Output the (X, Y) coordinate of the center of the cell containing the given text.  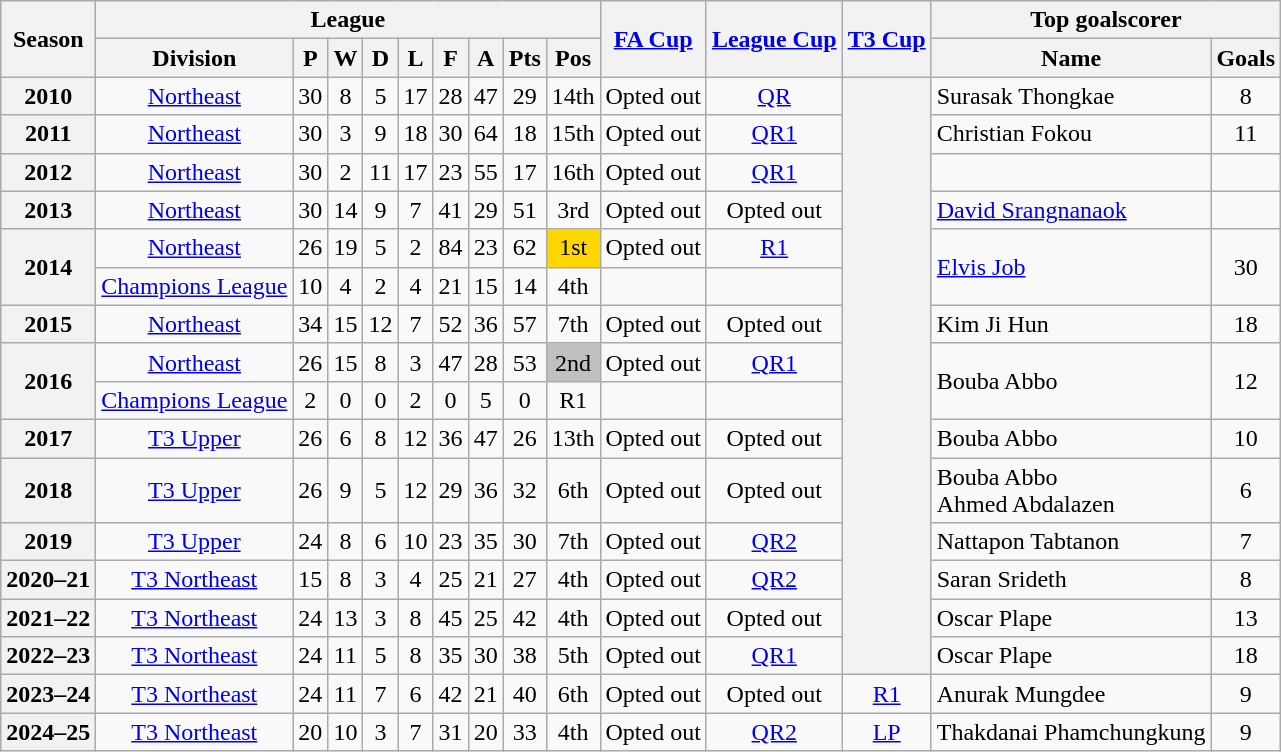
41 (450, 210)
2011 (48, 134)
Saran Srideth (1071, 580)
40 (524, 694)
51 (524, 210)
55 (486, 172)
T3 Cup (886, 39)
Bouba Abbo Ahmed Abdalazen (1071, 490)
14th (573, 96)
Pts (524, 58)
84 (450, 248)
2014 (48, 267)
2019 (48, 542)
64 (486, 134)
P (310, 58)
32 (524, 490)
W (346, 58)
31 (450, 732)
5th (573, 656)
Kim Ji Hun (1071, 324)
2020–21 (48, 580)
D (380, 58)
15th (573, 134)
FA Cup (653, 39)
Anurak Mungdee (1071, 694)
Thakdanai Phamchungkung (1071, 732)
Christian Fokou (1071, 134)
2012 (48, 172)
Goals (1246, 58)
Name (1071, 58)
David Srangnanaok (1071, 210)
38 (524, 656)
3rd (573, 210)
2013 (48, 210)
QR (774, 96)
2021–22 (48, 618)
2017 (48, 438)
57 (524, 324)
A (486, 58)
19 (346, 248)
1st (573, 248)
52 (450, 324)
League (348, 20)
2nd (573, 362)
16th (573, 172)
Season (48, 39)
Pos (573, 58)
2022–23 (48, 656)
2024–25 (48, 732)
34 (310, 324)
2016 (48, 381)
2015 (48, 324)
F (450, 58)
33 (524, 732)
LP (886, 732)
27 (524, 580)
Elvis Job (1071, 267)
45 (450, 618)
Nattapon Tabtanon (1071, 542)
Surasak Thongkae (1071, 96)
2018 (48, 490)
2023–24 (48, 694)
League Cup (774, 39)
13th (573, 438)
Top goalscorer (1106, 20)
Division (194, 58)
2010 (48, 96)
62 (524, 248)
53 (524, 362)
L (416, 58)
